Find where the given text appears and provide that cell's center as [x, y] coordinate. 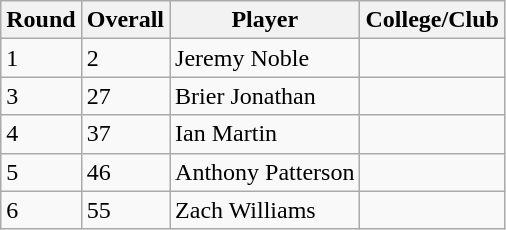
2 [125, 58]
1 [41, 58]
5 [41, 172]
55 [125, 210]
37 [125, 134]
Anthony Patterson [265, 172]
46 [125, 172]
3 [41, 96]
Jeremy Noble [265, 58]
27 [125, 96]
6 [41, 210]
Overall [125, 20]
College/Club [432, 20]
Zach Williams [265, 210]
Ian Martin [265, 134]
Round [41, 20]
Player [265, 20]
4 [41, 134]
Brier Jonathan [265, 96]
